Determine the (X, Y) coordinate at the center of the cell enclosing the given text.  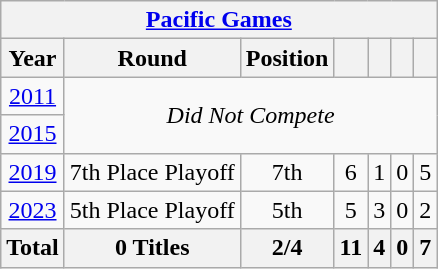
2023 (33, 210)
Pacific Games (219, 20)
2019 (33, 172)
Round (152, 58)
Total (33, 248)
6 (351, 172)
5th Place Playoff (152, 210)
Position (287, 58)
11 (351, 248)
7th Place Playoff (152, 172)
7th (287, 172)
Did Not Compete (250, 115)
3 (380, 210)
1 (380, 172)
7 (426, 248)
2/4 (287, 248)
2011 (33, 96)
5th (287, 210)
2015 (33, 134)
0 Titles (152, 248)
2 (426, 210)
4 (380, 248)
Year (33, 58)
